Search for the cell housing the specified text and yield its [x, y] center coordinate. 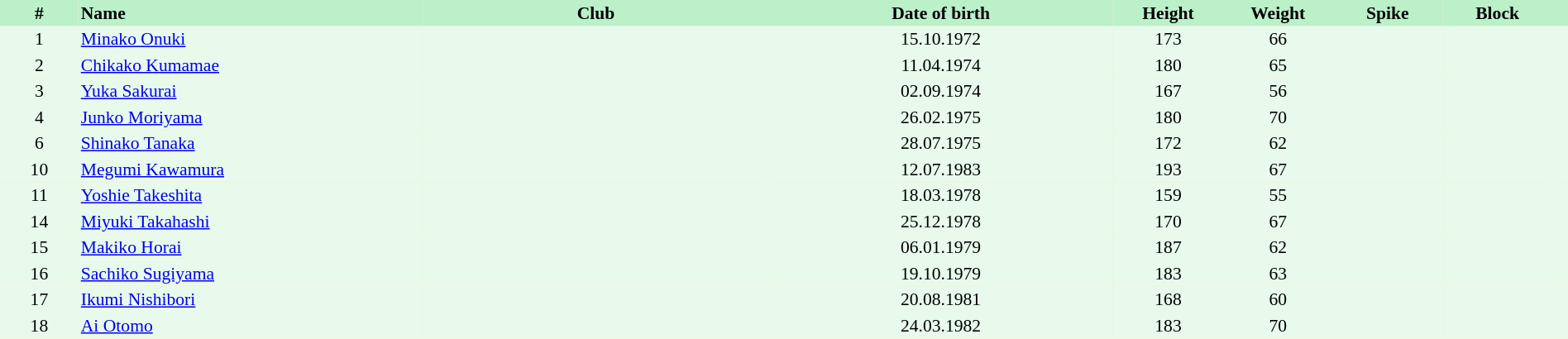
25.12.1978 [941, 222]
Miyuki Takahashi [251, 222]
55 [1279, 195]
10 [40, 169]
15.10.1972 [941, 40]
4 [40, 117]
56 [1279, 91]
Club [595, 13]
18 [40, 326]
28.07.1975 [941, 144]
14 [40, 222]
11 [40, 195]
Height [1168, 13]
Name [251, 13]
11.04.1974 [941, 65]
Date of birth [941, 13]
3 [40, 91]
Block [1497, 13]
15 [40, 248]
172 [1168, 144]
65 [1279, 65]
16 [40, 274]
Yoshie Takeshita [251, 195]
60 [1279, 299]
20.08.1981 [941, 299]
173 [1168, 40]
Ikumi Nishibori [251, 299]
Chikako Kumamae [251, 65]
Ai Otomo [251, 326]
06.01.1979 [941, 248]
1 [40, 40]
6 [40, 144]
17 [40, 299]
19.10.1979 [941, 274]
63 [1279, 274]
18.03.1978 [941, 195]
12.07.1983 [941, 169]
170 [1168, 222]
Spike [1388, 13]
Junko Moriyama [251, 117]
Minako Onuki [251, 40]
Yuka Sakurai [251, 91]
168 [1168, 299]
# [40, 13]
167 [1168, 91]
159 [1168, 195]
Shinako Tanaka [251, 144]
187 [1168, 248]
Weight [1279, 13]
193 [1168, 169]
02.09.1974 [941, 91]
Megumi Kawamura [251, 169]
24.03.1982 [941, 326]
Sachiko Sugiyama [251, 274]
26.02.1975 [941, 117]
2 [40, 65]
Makiko Horai [251, 248]
66 [1279, 40]
